For the text-containing cell, return its midpoint in [X, Y] coordinate format. 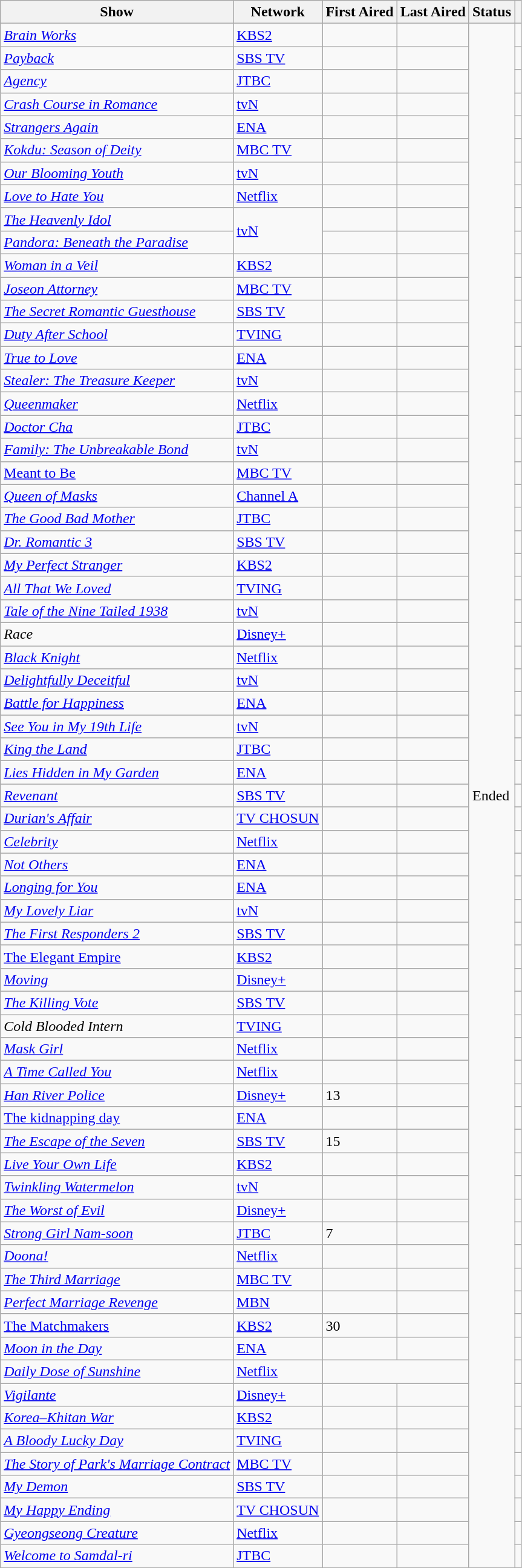
Doctor Cha [117, 427]
Black Knight [117, 657]
The Heavenly Idol [117, 219]
The kidnapping day [117, 1118]
My Demon [117, 1487]
Welcome to Samdal-ri [117, 1556]
Tale of the Nine Tailed 1938 [117, 611]
The First Responders 2 [117, 934]
The Good Bad Mother [117, 519]
Pandora: Beneath the Paradise [117, 242]
Gyeongseong Creature [117, 1533]
13 [359, 1095]
Strong Girl Nam-soon [117, 1233]
7 [359, 1233]
Twinkling Watermelon [117, 1187]
Brain Works [117, 35]
Daily Dose of Sunshine [117, 1371]
Payback [117, 58]
Celebrity [117, 842]
Joseon Attorney [117, 289]
Strangers Again [117, 127]
Ended [491, 796]
Delightfully Deceitful [117, 680]
Vigilante [117, 1394]
Race [117, 634]
Dr. Romantic 3 [117, 542]
The Elegant Empire [117, 957]
Not Others [117, 865]
My Lovely Liar [117, 911]
Lies Hidden in My Garden [117, 772]
Perfect Marriage Revenge [117, 1302]
Kokdu: Season of Deity [117, 150]
Agency [117, 81]
Queen of Masks [117, 496]
Longing for You [117, 888]
Duty After School [117, 335]
The Worst of Evil [117, 1210]
Battle for Happiness [117, 703]
Love to Hate You [117, 196]
Last Aired [433, 12]
Woman in a Veil [117, 265]
A Bloody Lucky Day [117, 1441]
Cold Blooded Intern [117, 1026]
Doona! [117, 1256]
Live Your Own Life [117, 1164]
Channel A [278, 496]
All That We Loved [117, 588]
Family: The Unbreakable Bond [117, 450]
Mask Girl [117, 1049]
King the Land [117, 749]
See You in My 19th Life [117, 726]
Our Blooming Youth [117, 173]
Stealer: The Treasure Keeper [117, 381]
Meant to Be [117, 473]
Status [491, 12]
My Perfect Stranger [117, 565]
Moving [117, 980]
True to Love [117, 358]
Show [117, 12]
Moon in the Day [117, 1348]
Revenant [117, 796]
Queenmaker [117, 404]
The Killing Vote [117, 1003]
First Aired [359, 12]
The Third Marriage [117, 1279]
The Story of Park's Marriage Contract [117, 1464]
Han River Police [117, 1095]
The Secret Romantic Guesthouse [117, 312]
The Escape of the Seven [117, 1141]
The Matchmakers [117, 1325]
MBN [278, 1302]
My Happy Ending [117, 1510]
30 [359, 1325]
Crash Course in Romance [117, 104]
Korea–Khitan War [117, 1418]
Durian's Affair [117, 819]
15 [359, 1141]
Network [278, 12]
A Time Called You [117, 1072]
